Find where the given text appears and provide that cell's center as (X, Y) coordinate. 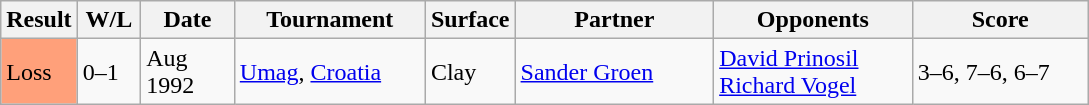
Score (1000, 20)
0–1 (109, 72)
Partner (614, 20)
Sander Groen (614, 72)
W/L (109, 20)
Date (188, 20)
David Prinosil Richard Vogel (814, 72)
Opponents (814, 20)
Loss (39, 72)
Result (39, 20)
3–6, 7–6, 6–7 (1000, 72)
Surface (470, 20)
Aug 1992 (188, 72)
Clay (470, 72)
Tournament (330, 20)
Umag, Croatia (330, 72)
